Determine the (x, y) coordinate at the center of the cell enclosing the given text.  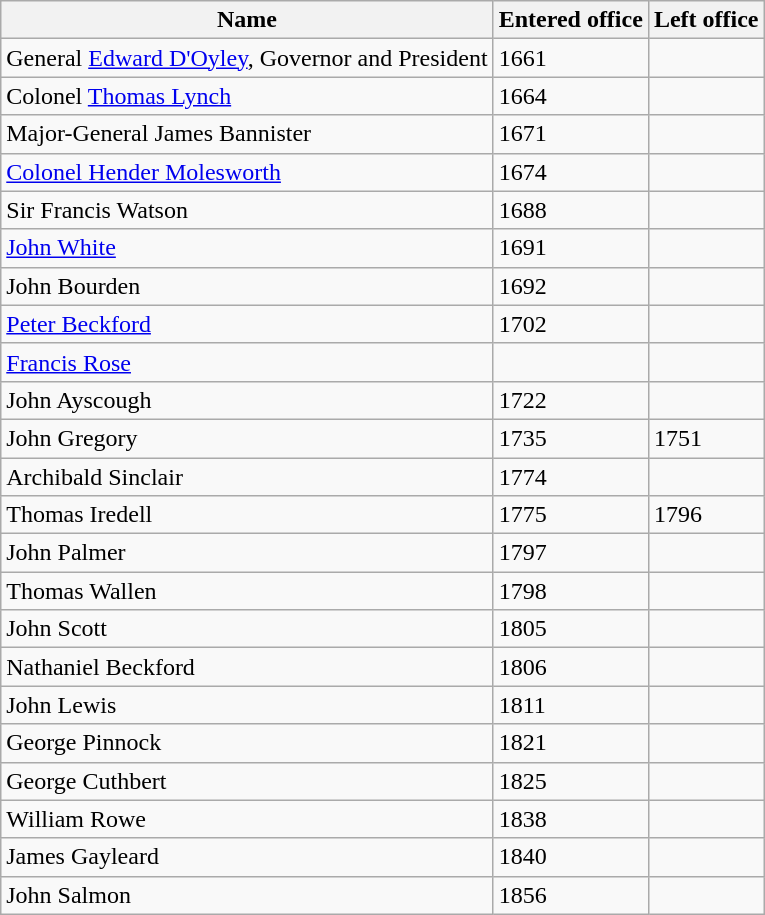
1688 (570, 210)
Name (247, 20)
1692 (570, 286)
John Ayscough (247, 400)
Entered office (570, 20)
Sir Francis Watson (247, 210)
1838 (570, 819)
1821 (570, 743)
George Pinnock (247, 743)
1674 (570, 172)
John Lewis (247, 705)
John Palmer (247, 553)
1825 (570, 781)
Colonel Thomas Lynch (247, 96)
1702 (570, 324)
Archibald Sinclair (247, 477)
General Edward D'Oyley, Governor and President (247, 58)
Nathaniel Beckford (247, 667)
James Gayleard (247, 857)
George Cuthbert (247, 781)
Major-General James Bannister (247, 134)
William Rowe (247, 819)
1774 (570, 477)
1751 (706, 438)
Peter Beckford (247, 324)
1691 (570, 248)
1798 (570, 591)
1661 (570, 58)
John Bourden (247, 286)
Left office (706, 20)
1671 (570, 134)
1722 (570, 400)
Francis Rose (247, 362)
1775 (570, 515)
John White (247, 248)
1664 (570, 96)
Thomas Wallen (247, 591)
1811 (570, 705)
1805 (570, 629)
Thomas Iredell (247, 515)
John Salmon (247, 895)
John Scott (247, 629)
1840 (570, 857)
1796 (706, 515)
1806 (570, 667)
1735 (570, 438)
1797 (570, 553)
1856 (570, 895)
John Gregory (247, 438)
Colonel Hender Molesworth (247, 172)
